Capture the cell that displays the provided text and extract its (x, y) central coordinate. 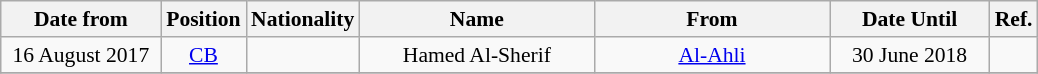
16 August 2017 (81, 55)
30 June 2018 (910, 55)
CB (204, 55)
Name (476, 19)
Date Until (910, 19)
Nationality (302, 19)
Ref. (1014, 19)
Al-Ahli (712, 55)
Date from (81, 19)
Hamed Al-Sherif (476, 55)
From (712, 19)
Position (204, 19)
